Search for the cell housing the specified text and yield its [X, Y] center coordinate. 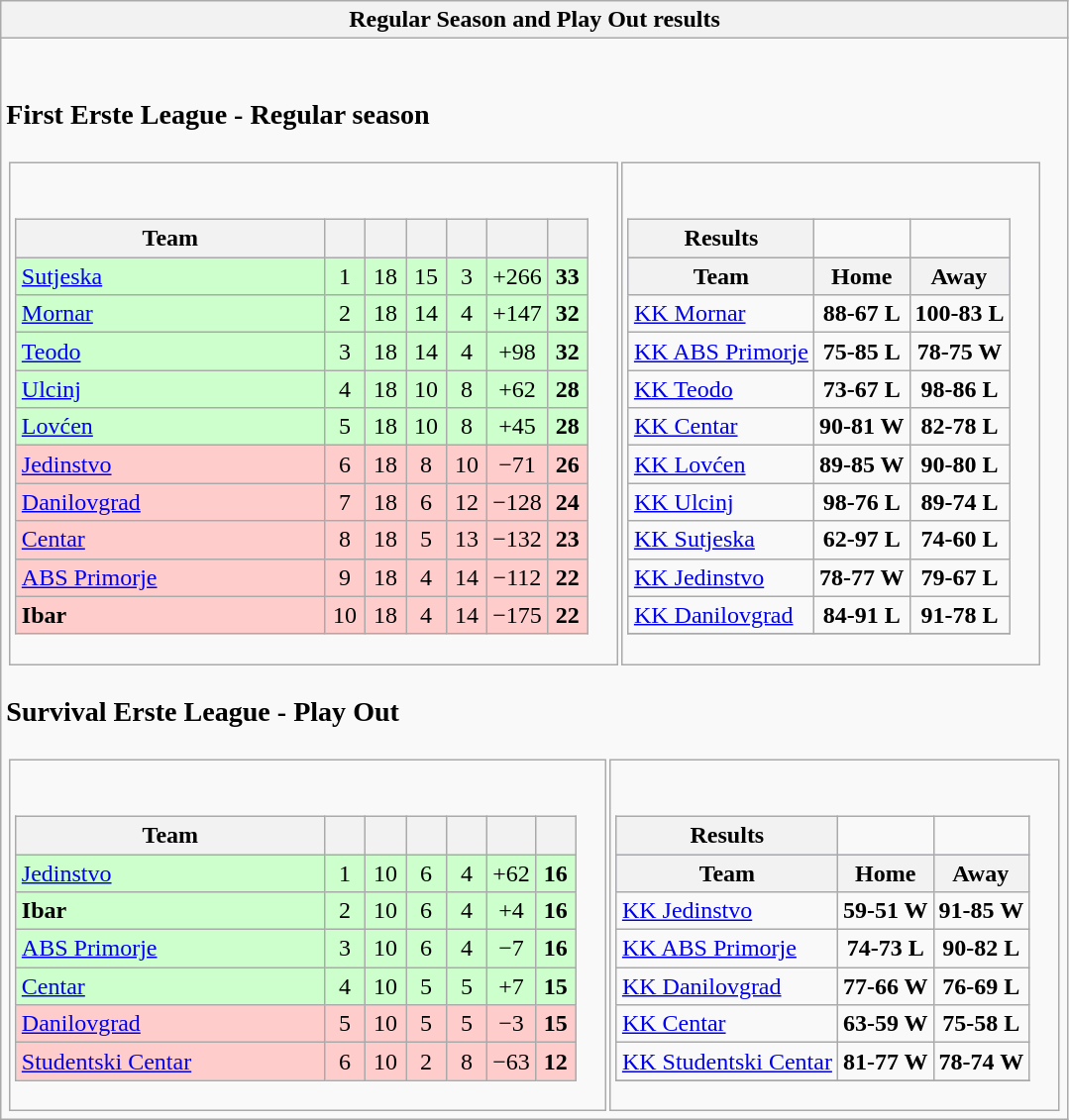
−63 [511, 1062]
Regular Season and Play Out results [535, 20]
Sutjeska [170, 276]
23 [567, 540]
KK Lovćen [721, 464]
+7 [511, 986]
KK Studentski Centar [727, 1062]
24 [567, 502]
63-59 W [886, 1024]
−132 [517, 540]
KK Mornar [721, 314]
26 [567, 464]
91-78 L [959, 615]
−175 [517, 615]
13 [468, 540]
Ulcinj [170, 389]
89-85 W [862, 464]
78-75 W [959, 352]
98-76 L [862, 502]
+4 [511, 911]
Studentski Centar [170, 1062]
Lovćen [170, 427]
59-51 W [886, 911]
+147 [517, 314]
Mornar [170, 314]
KK Ulcinj [721, 502]
74-60 L [959, 540]
90-80 L [959, 464]
−3 [511, 1024]
−112 [517, 577]
78-74 W [981, 1062]
82-78 L [959, 427]
90-81 W [862, 427]
77-66 W [886, 986]
+98 [517, 352]
7 [345, 502]
74-73 L [886, 949]
62-97 L [862, 540]
−7 [511, 949]
100-83 L [959, 314]
KK Sutjeska [721, 540]
+266 [517, 276]
73-67 L [862, 389]
+45 [517, 427]
81-77 W [886, 1062]
75-85 L [862, 352]
84-91 L [862, 615]
88-67 L [862, 314]
9 [345, 577]
78-77 W [862, 577]
−71 [517, 464]
KK Teodo [721, 389]
Teodo [170, 352]
33 [567, 276]
76-69 L [981, 986]
89-74 L [959, 502]
90-82 L [981, 949]
91-85 W [981, 911]
75-58 L [981, 1024]
98-86 L [959, 389]
−128 [517, 502]
79-67 L [959, 577]
